Provide the (x, y) coordinate of the cell's center where the given text is located.  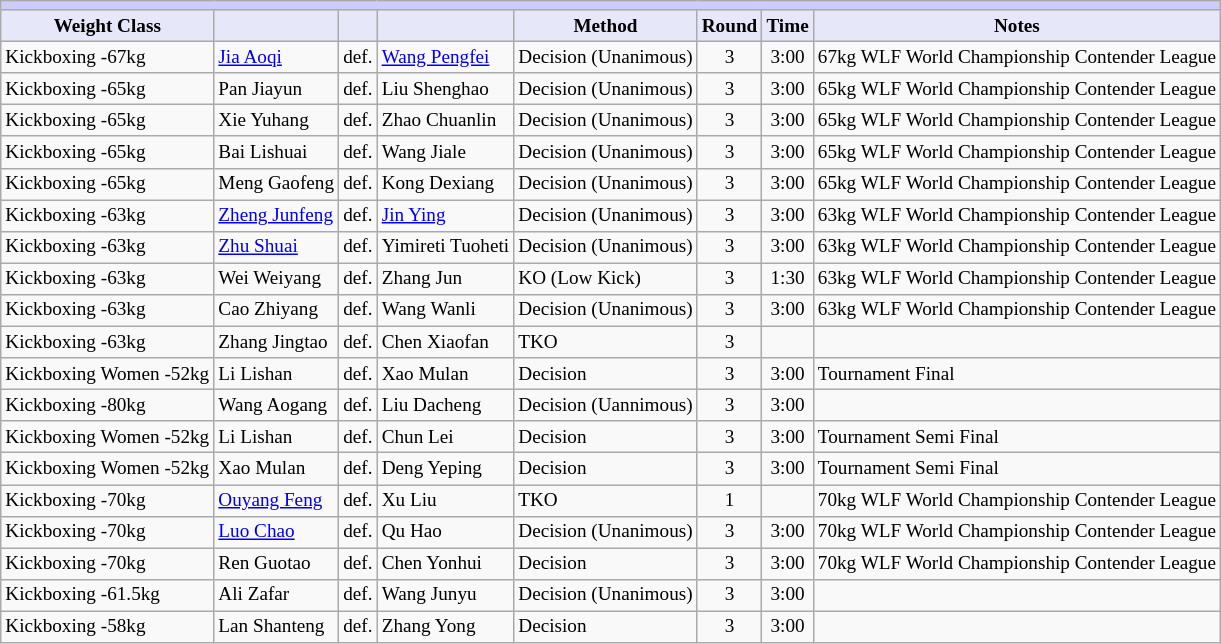
Xu Liu (446, 500)
Zhang Jingtao (276, 342)
Method (606, 26)
Chen Xiaofan (446, 342)
KO (Low Kick) (606, 279)
Ouyang Feng (276, 500)
Wang Aogang (276, 405)
Xie Yuhang (276, 121)
Bai Lishuai (276, 152)
Kong Dexiang (446, 184)
Notes (1016, 26)
Meng Gaofeng (276, 184)
67kg WLF World Championship Contender League (1016, 57)
Kickboxing -58kg (108, 627)
Zheng Junfeng (276, 216)
Ren Guotao (276, 564)
Deng Yeping (446, 469)
Zhang Yong (446, 627)
Decision (Uannimous) (606, 405)
Zhang Jun (446, 279)
Jia Aoqi (276, 57)
Wang Wanli (446, 310)
Round (730, 26)
Ali Zafar (276, 595)
Zhu Shuai (276, 247)
Weight Class (108, 26)
Liu Dacheng (446, 405)
Pan Jiayun (276, 89)
Cao Zhiyang (276, 310)
Yimireti Tuoheti (446, 247)
Wang Jiale (446, 152)
Chun Lei (446, 437)
Wang Pengfei (446, 57)
Lan Shanteng (276, 627)
Liu Shenghao (446, 89)
Wang Junyu (446, 595)
Luo Chao (276, 532)
1 (730, 500)
Kickboxing -80kg (108, 405)
Kickboxing -67kg (108, 57)
Chen Yonhui (446, 564)
1:30 (788, 279)
Time (788, 26)
Wei Weiyang (276, 279)
Jin Ying (446, 216)
Zhao Chuanlin (446, 121)
Tournament Final (1016, 374)
Qu Hao (446, 532)
Kickboxing -61.5kg (108, 595)
